Extract the (X, Y) coordinate from the center of the cell holding the provided text.  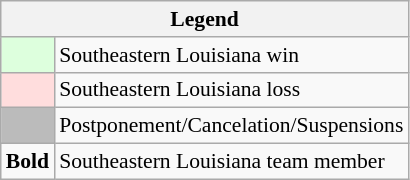
Bold (28, 162)
Southeastern Louisiana win (231, 55)
Southeastern Louisiana team member (231, 162)
Postponement/Cancelation/Suspensions (231, 126)
Southeastern Louisiana loss (231, 90)
Legend (205, 19)
